Pinpoint the cell where the given text exists, returning its (x, y) midpoint coordinate. 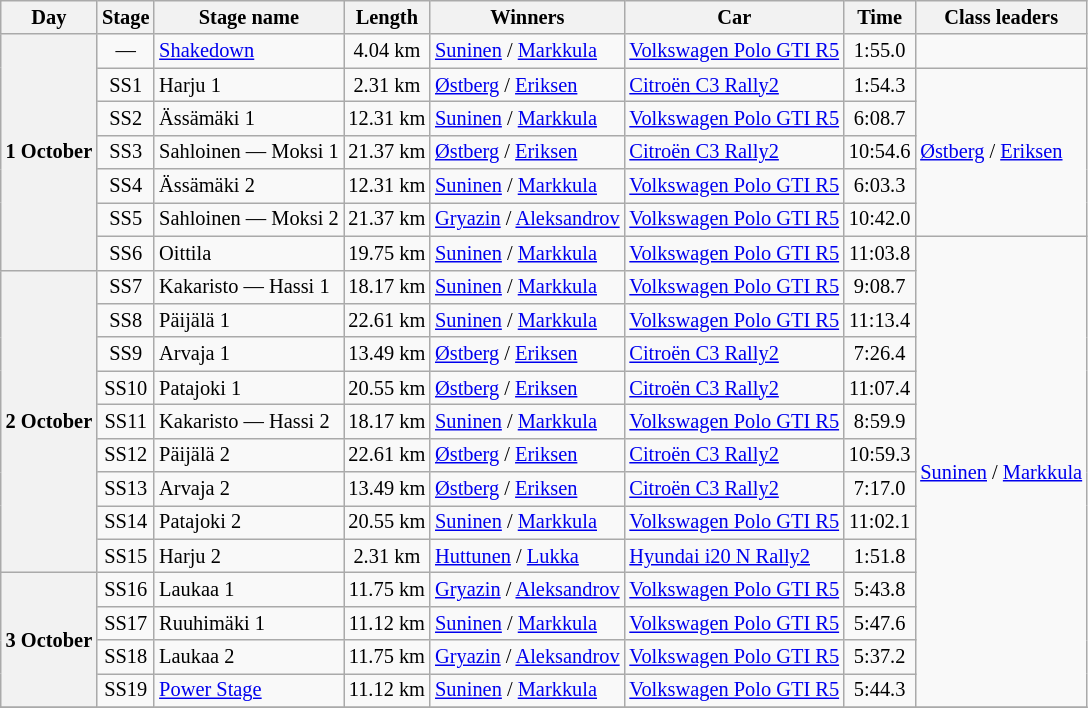
Sahloinen — Moksi 1 (248, 152)
11:02.1 (880, 522)
Arvaja 2 (248, 489)
SS6 (126, 253)
SS13 (126, 489)
8:59.9 (880, 421)
5:37.2 (880, 657)
Patajoki 1 (248, 388)
SS4 (126, 186)
Päijälä 2 (248, 455)
SS17 (126, 623)
Stage name (248, 17)
Kakaristo — Hassi 2 (248, 421)
Päijälä 1 (248, 320)
SS2 (126, 118)
SS10 (126, 388)
10:59.3 (880, 455)
10:42.0 (880, 219)
SS15 (126, 556)
SS12 (126, 455)
Harju 1 (248, 85)
SS9 (126, 354)
Arvaja 1 (248, 354)
Ässämäki 1 (248, 118)
SS14 (126, 522)
Ruuhimäki 1 (248, 623)
Power Stage (248, 690)
Ässämäki 2 (248, 186)
11:07.4 (880, 388)
7:17.0 (880, 489)
Winners (527, 17)
Patajoki 2 (248, 522)
10:54.6 (880, 152)
Car (734, 17)
SS1 (126, 85)
19.75 km (388, 253)
SS18 (126, 657)
3 October (49, 640)
4.04 km (388, 51)
SS19 (126, 690)
— (126, 51)
Day (49, 17)
Stage (126, 17)
SS8 (126, 320)
SS3 (126, 152)
11:03.8 (880, 253)
Oittila (248, 253)
1:54.3 (880, 85)
6:03.3 (880, 186)
7:26.4 (880, 354)
1:55.0 (880, 51)
5:44.3 (880, 690)
1 October (49, 152)
SS11 (126, 421)
Laukaa 2 (248, 657)
Time (880, 17)
Length (388, 17)
SS16 (126, 589)
Hyundai i20 N Rally2 (734, 556)
11:13.4 (880, 320)
1:51.8 (880, 556)
SS7 (126, 287)
2 October (49, 422)
5:47.6 (880, 623)
9:08.7 (880, 287)
5:43.8 (880, 589)
Huttunen / Lukka (527, 556)
Kakaristo — Hassi 1 (248, 287)
Sahloinen — Moksi 2 (248, 219)
Harju 2 (248, 556)
Laukaa 1 (248, 589)
6:08.7 (880, 118)
SS5 (126, 219)
Shakedown (248, 51)
Class leaders (1001, 17)
